From the cell containing the given text, extract its center point as (x, y) coordinate. 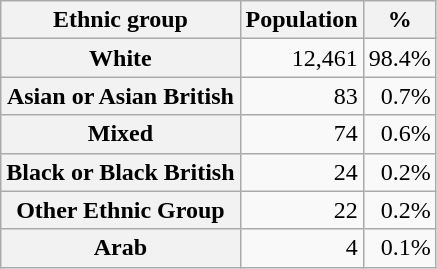
Black or Black British (120, 172)
White (120, 58)
4 (302, 248)
83 (302, 96)
Ethnic group (120, 20)
0.1% (400, 248)
98.4% (400, 58)
Mixed (120, 134)
24 (302, 172)
22 (302, 210)
Arab (120, 248)
12,461 (302, 58)
Population (302, 20)
% (400, 20)
0.6% (400, 134)
0.7% (400, 96)
74 (302, 134)
Other Ethnic Group (120, 210)
Asian or Asian British (120, 96)
